Extract the (X, Y) coordinate from the center of the cell holding the provided text.  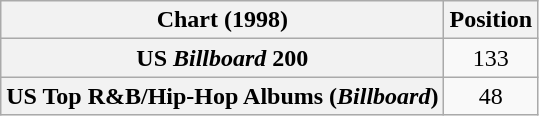
Chart (1998) (222, 20)
133 (491, 58)
US Top R&B/Hip-Hop Albums (Billboard) (222, 96)
US Billboard 200 (222, 58)
Position (491, 20)
48 (491, 96)
